Determine the [x, y] coordinate at the center of the cell enclosing the given text.  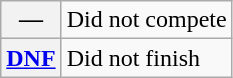
Did not compete [146, 20]
— [31, 20]
DNF [31, 58]
Did not finish [146, 58]
